Return the (X, Y) coordinate for the center point of the cell that contains the specified text.  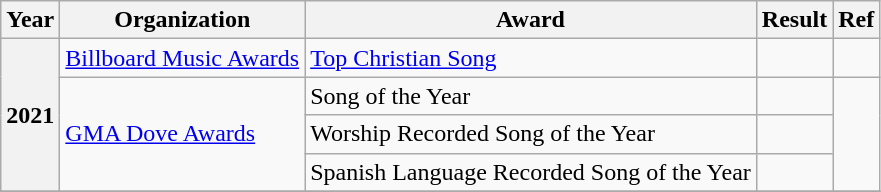
Ref (856, 20)
2021 (30, 115)
Top Christian Song (531, 58)
Organization (182, 20)
Billboard Music Awards (182, 58)
Song of the Year (531, 96)
GMA Dove Awards (182, 134)
Award (531, 20)
Worship Recorded Song of the Year (531, 134)
Result (794, 20)
Year (30, 20)
Spanish Language Recorded Song of the Year (531, 172)
